Find where the given text appears and provide that cell's center as [X, Y] coordinate. 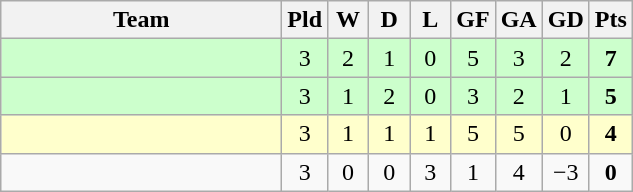
7 [610, 58]
L [430, 20]
Team [142, 20]
GA [518, 20]
GF [473, 20]
W [348, 20]
Pts [610, 20]
GD [566, 20]
−3 [566, 172]
D [390, 20]
Pld [305, 20]
